Extract the (X, Y) coordinate from the center of the cell holding the provided text.  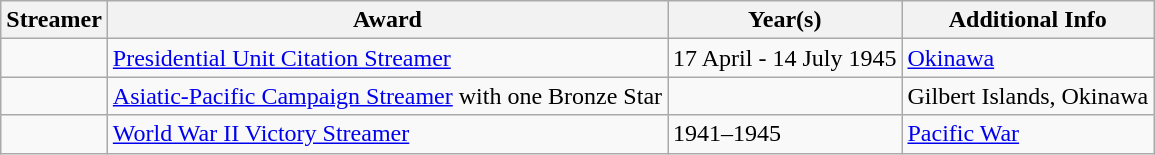
Presidential Unit Citation Streamer (387, 58)
17 April - 14 July 1945 (785, 58)
Streamer (54, 20)
Pacific War (1028, 134)
1941–1945 (785, 134)
Award (387, 20)
Okinawa (1028, 58)
Gilbert Islands, Okinawa (1028, 96)
Additional Info (1028, 20)
Year(s) (785, 20)
World War II Victory Streamer (387, 134)
Asiatic-Pacific Campaign Streamer with one Bronze Star (387, 96)
